Extract the (x, y) coordinate from the center of the cell holding the provided text.  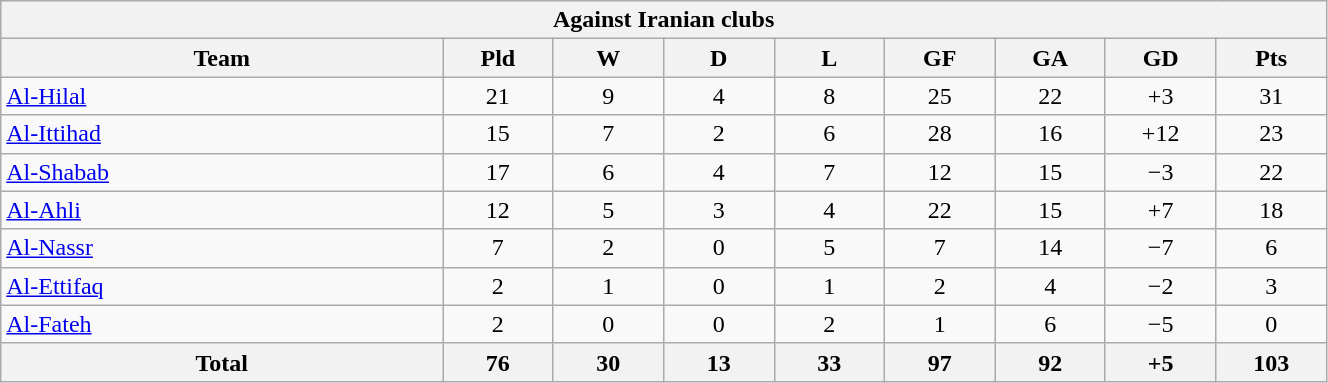
9 (608, 96)
33 (829, 362)
92 (1050, 362)
Team (222, 58)
Al-Fateh (222, 324)
+7 (1160, 210)
Pts (1272, 58)
−3 (1160, 172)
Al-Ettifaq (222, 286)
−2 (1160, 286)
97 (939, 362)
Pld (498, 58)
D (719, 58)
GD (1160, 58)
23 (1272, 134)
GF (939, 58)
−7 (1160, 248)
13 (719, 362)
30 (608, 362)
+3 (1160, 96)
+5 (1160, 362)
76 (498, 362)
17 (498, 172)
8 (829, 96)
GA (1050, 58)
+12 (1160, 134)
Against Iranian clubs (664, 20)
Al-Ittihad (222, 134)
16 (1050, 134)
Total (222, 362)
L (829, 58)
W (608, 58)
Al-Shabab (222, 172)
14 (1050, 248)
21 (498, 96)
31 (1272, 96)
Al-Ahli (222, 210)
18 (1272, 210)
103 (1272, 362)
Al-Hilal (222, 96)
25 (939, 96)
−5 (1160, 324)
28 (939, 134)
Al-Nassr (222, 248)
